From the cell containing the given text, extract its center point as (x, y) coordinate. 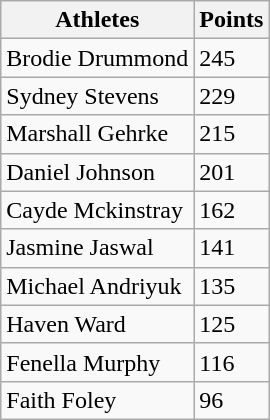
Faith Foley (98, 400)
245 (232, 58)
Cayde Mckinstray (98, 210)
215 (232, 134)
Marshall Gehrke (98, 134)
Sydney Stevens (98, 96)
Fenella Murphy (98, 362)
Daniel Johnson (98, 172)
Athletes (98, 20)
116 (232, 362)
201 (232, 172)
141 (232, 248)
229 (232, 96)
96 (232, 400)
135 (232, 286)
Points (232, 20)
Brodie Drummond (98, 58)
Haven Ward (98, 324)
Jasmine Jaswal (98, 248)
125 (232, 324)
Michael Andriyuk (98, 286)
162 (232, 210)
